Return (x, y) of the center of cell containing provided text 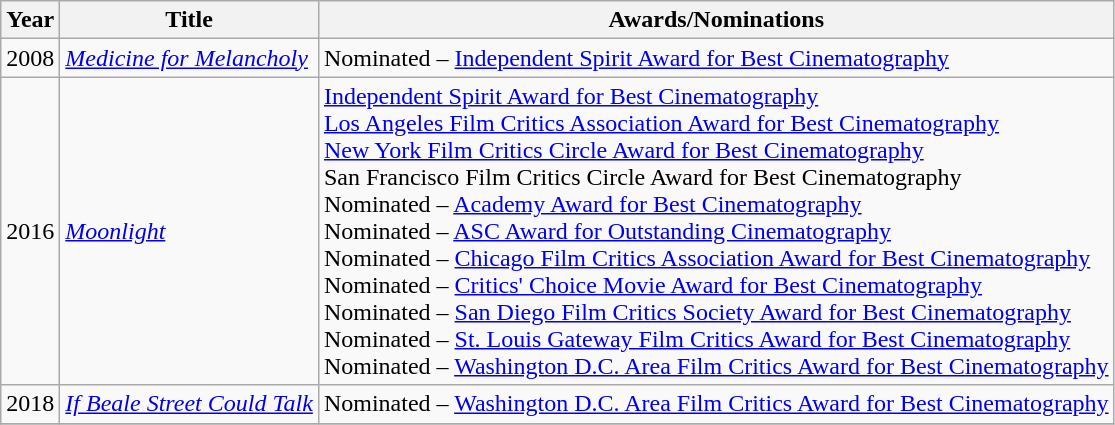
Awards/Nominations (716, 20)
Moonlight (190, 231)
Year (30, 20)
2008 (30, 58)
2018 (30, 404)
Title (190, 20)
Nominated – Washington D.C. Area Film Critics Award for Best Cinematography (716, 404)
2016 (30, 231)
Medicine for Melancholy (190, 58)
Nominated – Independent Spirit Award for Best Cinematography (716, 58)
If Beale Street Could Talk (190, 404)
